Capture the cell that displays the provided text and extract its [X, Y] central coordinate. 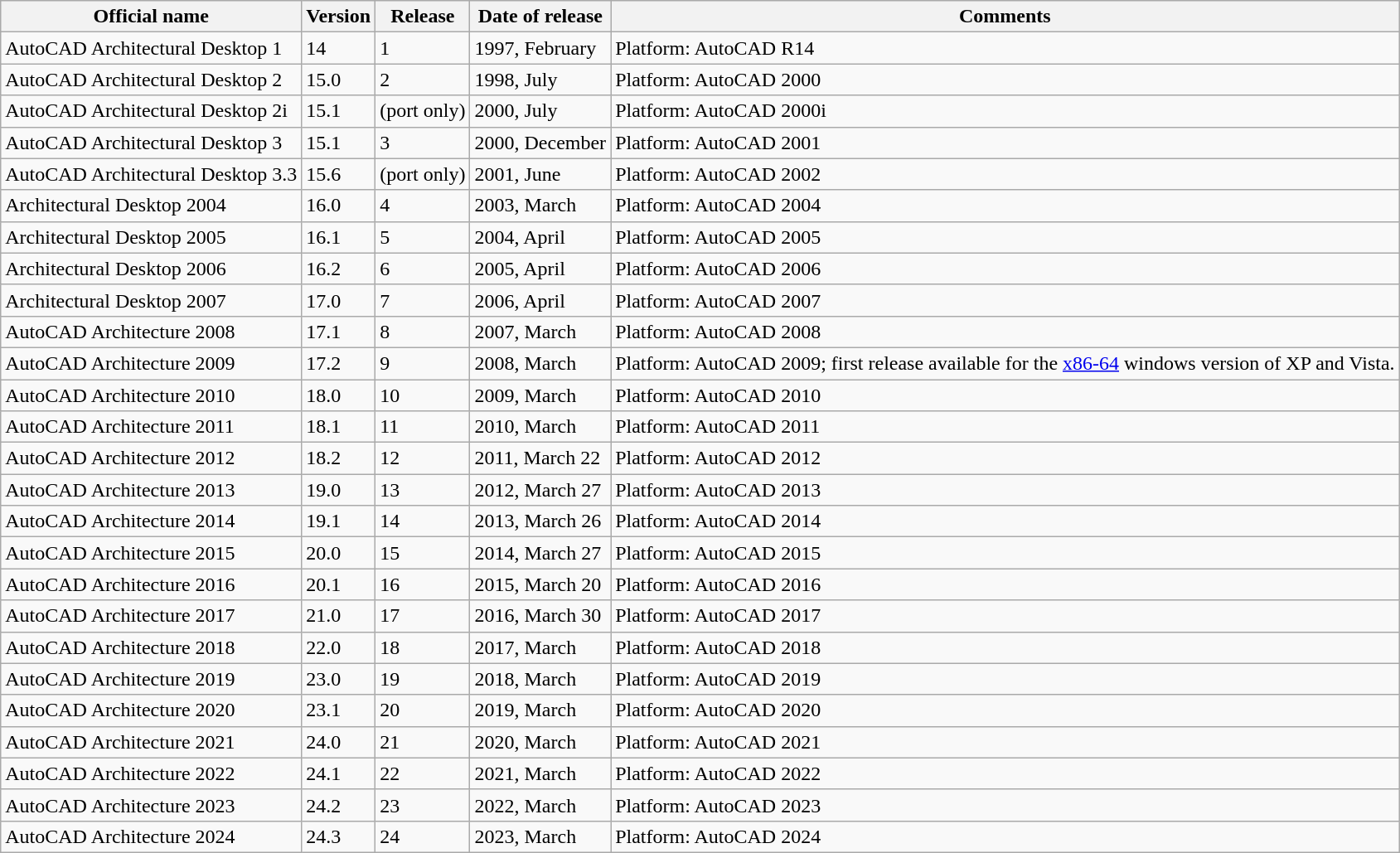
Platform: AutoCAD 2012 [1005, 458]
Platform: AutoCAD 2008 [1005, 332]
Architectural Desktop 2006 [151, 269]
18.0 [338, 395]
23 [423, 805]
Platform: AutoCAD R14 [1005, 48]
2006, April [540, 300]
Platform: AutoCAD 2004 [1005, 206]
Architectural Desktop 2005 [151, 237]
2005, April [540, 269]
AutoCAD Architecture 2014 [151, 521]
17 [423, 616]
Release [423, 17]
2001, June [540, 174]
AutoCAD Architecture 2022 [151, 773]
AutoCAD Architecture 2017 [151, 616]
8 [423, 332]
2016, March 30 [540, 616]
AutoCAD Architecture 2012 [151, 458]
18 [423, 647]
24.2 [338, 805]
16.2 [338, 269]
Platform: AutoCAD 2017 [1005, 616]
17.0 [338, 300]
20 [423, 710]
Platform: AutoCAD 2019 [1005, 679]
AutoCAD Architecture 2018 [151, 647]
13 [423, 490]
4 [423, 206]
2019, March [540, 710]
AutoCAD Architecture 2011 [151, 427]
Date of release [540, 17]
Version [338, 17]
24.1 [338, 773]
Platform: AutoCAD 2007 [1005, 300]
2018, March [540, 679]
Architectural Desktop 2007 [151, 300]
2003, March [540, 206]
1998, July [540, 80]
Comments [1005, 17]
16 [423, 584]
Platform: AutoCAD 2021 [1005, 742]
2007, March [540, 332]
2015, March 20 [540, 584]
11 [423, 427]
Platform: AutoCAD 2023 [1005, 805]
Platform: AutoCAD 2022 [1005, 773]
20.0 [338, 553]
2 [423, 80]
2008, March [540, 363]
AutoCAD Architecture 2023 [151, 805]
2012, March 27 [540, 490]
Platform: AutoCAD 2001 [1005, 143]
Platform: AutoCAD 2013 [1005, 490]
19.1 [338, 521]
15.6 [338, 174]
1997, February [540, 48]
AutoCAD Architecture 2024 [151, 836]
AutoCAD Architectural Desktop 3 [151, 143]
2017, March [540, 647]
2021, March [540, 773]
AutoCAD Architecture 2013 [151, 490]
Platform: AutoCAD 2015 [1005, 553]
AutoCAD Architectural Desktop 1 [151, 48]
2004, April [540, 237]
17.1 [338, 332]
2010, March [540, 427]
22.0 [338, 647]
AutoCAD Architecture 2020 [151, 710]
AutoCAD Architectural Desktop 3.3 [151, 174]
AutoCAD Architecture 2019 [151, 679]
2023, March [540, 836]
Architectural Desktop 2004 [151, 206]
AutoCAD Architectural Desktop 2i [151, 111]
24 [423, 836]
AutoCAD Architecture 2016 [151, 584]
15 [423, 553]
Platform: AutoCAD 2009; first release available for the x86-64 windows version of XP and Vista. [1005, 363]
AutoCAD Architecture 2010 [151, 395]
6 [423, 269]
16.0 [338, 206]
24.0 [338, 742]
Platform: AutoCAD 2005 [1005, 237]
2009, March [540, 395]
12 [423, 458]
Platform: AutoCAD 2016 [1005, 584]
Platform: AutoCAD 2010 [1005, 395]
Platform: AutoCAD 2000i [1005, 111]
9 [423, 363]
7 [423, 300]
19.0 [338, 490]
2014, March 27 [540, 553]
Platform: AutoCAD 2000 [1005, 80]
16.1 [338, 237]
Platform: AutoCAD 2024 [1005, 836]
AutoCAD Architecture 2008 [151, 332]
1 [423, 48]
2000, July [540, 111]
2000, December [540, 143]
Official name [151, 17]
18.1 [338, 427]
2022, March [540, 805]
2013, March 26 [540, 521]
22 [423, 773]
Platform: AutoCAD 2014 [1005, 521]
18.2 [338, 458]
Platform: AutoCAD 2020 [1005, 710]
20.1 [338, 584]
Platform: AutoCAD 2006 [1005, 269]
AutoCAD Architecture 2015 [151, 553]
10 [423, 395]
21 [423, 742]
Platform: AutoCAD 2011 [1005, 427]
2011, March 22 [540, 458]
Platform: AutoCAD 2002 [1005, 174]
5 [423, 237]
15.0 [338, 80]
23.0 [338, 679]
3 [423, 143]
17.2 [338, 363]
Platform: AutoCAD 2018 [1005, 647]
24.3 [338, 836]
AutoCAD Architecture 2009 [151, 363]
AutoCAD Architecture 2021 [151, 742]
23.1 [338, 710]
21.0 [338, 616]
2020, March [540, 742]
AutoCAD Architectural Desktop 2 [151, 80]
19 [423, 679]
